Determine the (x, y) coordinate at the center of the cell enclosing the given text.  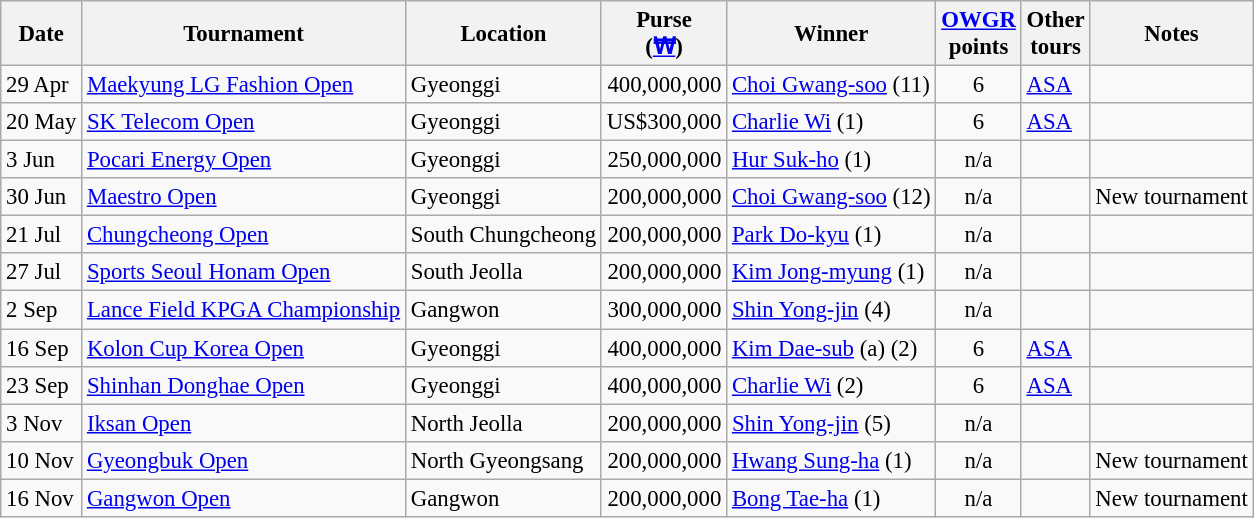
Choi Gwang-soo (11) (832, 85)
US$300,000 (664, 122)
20 May (42, 122)
Shin Yong-jin (5) (832, 423)
Lance Field KPGA Championship (244, 310)
Gangwon Open (244, 498)
300,000,000 (664, 310)
Choi Gwang-soo (12) (832, 197)
Kim Jong-myung (1) (832, 273)
Chungcheong Open (244, 235)
30 Jun (42, 197)
16 Nov (42, 498)
Iksan Open (244, 423)
3 Nov (42, 423)
South Jeolla (503, 273)
Notes (1172, 34)
3 Jun (42, 160)
Park Do-kyu (1) (832, 235)
2 Sep (42, 310)
Gyeongbuk Open (244, 460)
Location (503, 34)
Purse(₩) (664, 34)
Charlie Wi (2) (832, 385)
27 Jul (42, 273)
Shin Yong-jin (4) (832, 310)
23 Sep (42, 385)
Pocari Energy Open (244, 160)
North Jeolla (503, 423)
Charlie Wi (1) (832, 122)
OWGRpoints (978, 34)
Sports Seoul Honam Open (244, 273)
Maekyung LG Fashion Open (244, 85)
21 Jul (42, 235)
29 Apr (42, 85)
Kim Dae-sub (a) (2) (832, 348)
Winner (832, 34)
Bong Tae-ha (1) (832, 498)
North Gyeongsang (503, 460)
Date (42, 34)
Shinhan Donghae Open (244, 385)
10 Nov (42, 460)
South Chungcheong (503, 235)
SK Telecom Open (244, 122)
Othertours (1056, 34)
Hur Suk-ho (1) (832, 160)
16 Sep (42, 348)
250,000,000 (664, 160)
Maestro Open (244, 197)
Tournament (244, 34)
Kolon Cup Korea Open (244, 348)
Hwang Sung-ha (1) (832, 460)
